Search for the cell housing the specified text and yield its [X, Y] center coordinate. 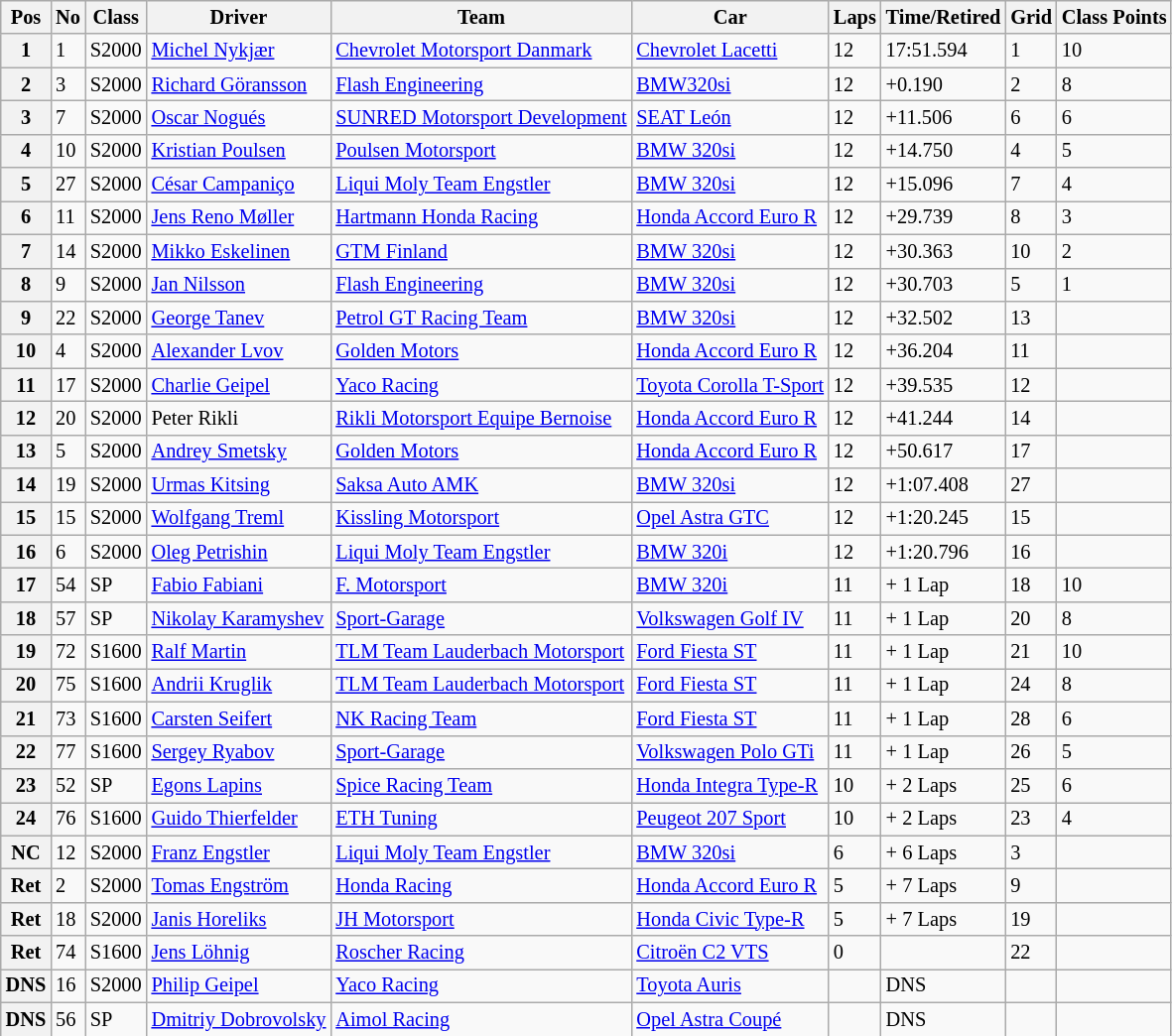
Kissling Motorsport [480, 518]
Nikolay Karamyshev [239, 618]
Honda Civic Type-R [730, 919]
Tomas Engström [239, 885]
Saksa Auto AMK [480, 485]
+11.506 [944, 117]
Charlie Geipel [239, 385]
F. Motorsport [480, 584]
75 [67, 685]
+1:20.245 [944, 518]
Andrey Smetsky [239, 452]
Ralf Martin [239, 652]
Roscher Racing [480, 953]
Team [480, 17]
Philip Geipel [239, 985]
+39.535 [944, 385]
Egons Lapins [239, 785]
Alexander Lvov [239, 351]
Grid [1031, 17]
Opel Astra Coupé [730, 1019]
+29.739 [944, 217]
Toyota Corolla T-Sport [730, 385]
Jens Reno Møller [239, 217]
25 [1031, 785]
Opel Astra GTC [730, 518]
SEAT León [730, 117]
No [67, 17]
56 [67, 1019]
GTM Finland [480, 251]
57 [67, 618]
Laps [855, 17]
Andrii Kruglik [239, 685]
74 [67, 953]
Chevrolet Lacetti [730, 51]
+0.190 [944, 84]
George Tanev [239, 318]
+1:07.408 [944, 485]
NC [26, 852]
JH Motorsport [480, 919]
+36.204 [944, 351]
+ 6 Laps [944, 852]
Sergey Ryabov [239, 752]
BMW320si [730, 84]
0 [855, 953]
73 [67, 718]
SUNRED Motorsport Development [480, 117]
+30.703 [944, 285]
Spice Racing Team [480, 785]
Pos [26, 17]
Dmitriy Dobrovolsky [239, 1019]
+50.617 [944, 452]
Class [116, 17]
28 [1031, 718]
César Campaniço [239, 185]
Michel Nykjær [239, 51]
17:51.594 [944, 51]
77 [67, 752]
+30.363 [944, 251]
Chevrolet Motorsport Danmark [480, 51]
+1:20.796 [944, 552]
Honda Racing [480, 885]
+41.244 [944, 418]
Richard Göransson [239, 84]
Honda Integra Type-R [730, 785]
Oscar Nogués [239, 117]
Jens Löhnig [239, 953]
Volkswagen Golf IV [730, 618]
Hartmann Honda Racing [480, 217]
54 [67, 584]
Janis Horeliks [239, 919]
Class Points [1114, 17]
72 [67, 652]
+15.096 [944, 185]
Guido Thierfelder [239, 819]
76 [67, 819]
Citroën C2 VTS [730, 953]
Rikli Motorsport Equipe Bernoise [480, 418]
Poulsen Motorsport [480, 151]
NK Racing Team [480, 718]
Toyota Auris [730, 985]
Franz Engstler [239, 852]
+32.502 [944, 318]
Wolfgang Treml [239, 518]
Mikko Eskelinen [239, 251]
Carsten Seifert [239, 718]
Urmas Kitsing [239, 485]
Jan Nilsson [239, 285]
Kristian Poulsen [239, 151]
Peter Rikli [239, 418]
Petrol GT Racing Team [480, 318]
Peugeot 207 Sport [730, 819]
+14.750 [944, 151]
26 [1031, 752]
Volkswagen Polo GTi [730, 752]
52 [67, 785]
Time/Retired [944, 17]
Fabio Fabiani [239, 584]
Aimol Racing [480, 1019]
Driver [239, 17]
Oleg Petrishin [239, 552]
ETH Tuning [480, 819]
Car [730, 17]
